Locate the cell with the specified text and output its [X, Y] center coordinate. 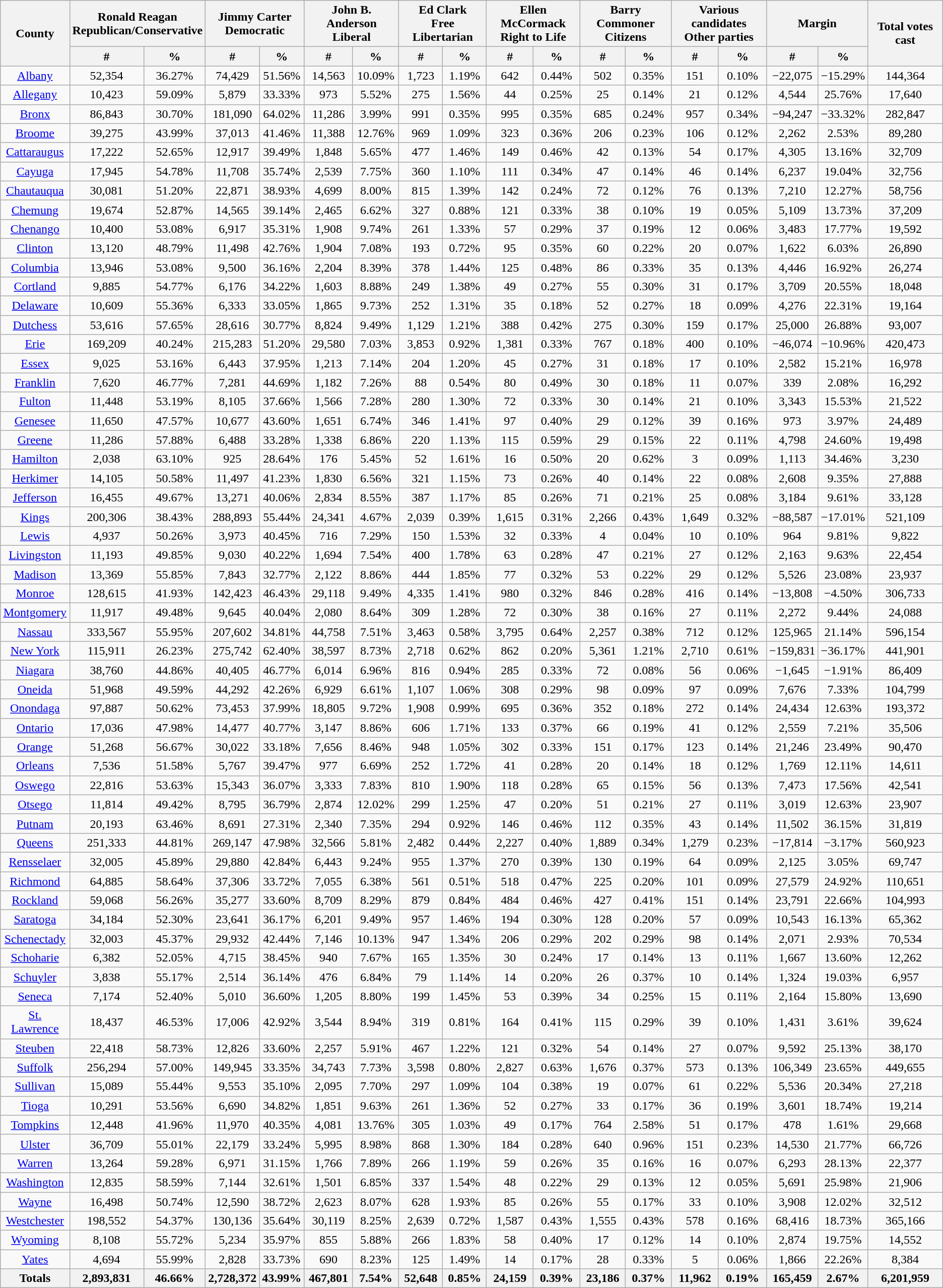
58.59% [174, 1182]
149 [510, 152]
337 [421, 1182]
2,227 [510, 843]
29,932 [233, 939]
977 [328, 766]
7,144 [233, 1182]
30,081 [107, 190]
17,640 [905, 95]
Delaware [35, 306]
1.25% [464, 804]
19,498 [905, 440]
5,526 [793, 574]
−22,075 [793, 76]
Wyoming [35, 1240]
27.31% [282, 823]
816 [421, 670]
35.74% [282, 171]
282,847 [905, 114]
478 [793, 1125]
0.63% [556, 1067]
9.44% [843, 613]
33.28% [282, 440]
690 [328, 1259]
5.91% [376, 1048]
24,159 [510, 1278]
1.14% [464, 977]
8.46% [376, 747]
16.92% [843, 268]
193,372 [905, 709]
38.72% [282, 1202]
27,888 [905, 478]
−4.50% [843, 594]
685 [602, 114]
8.98% [376, 1144]
46 [695, 171]
2,828 [233, 1259]
66,726 [905, 1144]
54.77% [174, 287]
8.29% [376, 900]
Montgomery [35, 613]
−15.29% [843, 76]
1,555 [602, 1221]
8.94% [376, 1022]
5,691 [793, 1182]
225 [602, 881]
3,463 [421, 632]
2,710 [695, 651]
18,805 [328, 709]
33.24% [282, 1144]
879 [421, 900]
22.31% [843, 306]
2.93% [843, 939]
29,668 [905, 1125]
2,039 [421, 517]
26,890 [905, 248]
2,834 [328, 497]
11,650 [107, 421]
4,699 [328, 190]
39.14% [282, 210]
86,409 [905, 670]
44.81% [174, 843]
32,756 [905, 171]
13.60% [843, 958]
2,038 [107, 459]
86,843 [107, 114]
1,649 [695, 517]
15.53% [843, 402]
36.79% [282, 804]
13,120 [107, 248]
Saratoga [35, 920]
9.35% [843, 478]
32,512 [905, 1202]
1,904 [328, 248]
123 [695, 747]
37.66% [282, 402]
7,210 [793, 190]
6,929 [328, 689]
1,723 [421, 76]
3.97% [843, 421]
63 [510, 555]
1.83% [464, 1240]
6,690 [233, 1106]
Orleans [35, 766]
339 [793, 382]
6,176 [233, 287]
955 [421, 862]
40.35% [282, 1125]
6,971 [233, 1163]
42.44% [282, 939]
63.46% [174, 823]
40.45% [282, 536]
Schuyler [35, 977]
940 [328, 958]
8.55% [376, 497]
33.73% [282, 1259]
7.51% [376, 632]
388 [510, 325]
8.00% [376, 190]
10,543 [793, 920]
44.86% [174, 670]
6.84% [376, 977]
0.99% [464, 709]
477 [421, 152]
868 [421, 1144]
Total votes cast [905, 33]
1,107 [421, 689]
17.77% [843, 229]
40.04% [282, 613]
−88,587 [793, 517]
79 [421, 977]
1,676 [602, 1067]
32,709 [905, 152]
3,343 [793, 402]
1.34% [464, 939]
280 [421, 402]
7.67% [376, 958]
21.77% [843, 1144]
12.11% [843, 766]
1.03% [464, 1125]
−3.17% [843, 843]
767 [602, 344]
Jimmy CarterDemocratic [255, 24]
1.72% [464, 766]
128,615 [107, 594]
6.03% [843, 248]
149,945 [233, 1067]
1.33% [464, 229]
2.53% [843, 133]
2,465 [328, 210]
11,814 [107, 804]
43 [695, 823]
49.59% [174, 689]
Franklin [35, 382]
40,405 [233, 670]
764 [602, 1125]
48.79% [174, 248]
3,709 [793, 287]
7.28% [376, 402]
Orange [35, 747]
56.26% [174, 900]
St. Lawrence [35, 1022]
35,506 [905, 728]
1.28% [464, 613]
22,377 [905, 1163]
89,280 [905, 133]
2,718 [421, 651]
275,742 [233, 651]
16.13% [843, 920]
199 [421, 996]
Ronald ReaganRepublican/Conservative [138, 24]
39.49% [282, 152]
Herkimer [35, 478]
8,709 [328, 900]
25.98% [843, 1182]
13 [695, 958]
6,014 [328, 670]
3.99% [376, 114]
484 [510, 900]
51,968 [107, 689]
2,262 [793, 133]
Totals [35, 1278]
3 [695, 459]
1.22% [464, 1048]
55.99% [174, 1259]
Sullivan [35, 1086]
5,536 [793, 1086]
55.85% [174, 574]
712 [695, 632]
44 [510, 95]
0.54% [464, 382]
33.33% [282, 95]
1,603 [328, 287]
23,186 [602, 1278]
35.64% [282, 1221]
34,184 [107, 920]
10,291 [107, 1106]
3,908 [793, 1202]
165 [421, 958]
60 [602, 248]
146 [510, 823]
12.76% [376, 133]
−1,645 [793, 670]
3,853 [421, 344]
10,677 [233, 421]
15,089 [107, 1086]
23.08% [843, 574]
1,651 [328, 421]
0.80% [464, 1067]
36.15% [843, 823]
8.39% [376, 268]
28,616 [233, 325]
Tompkins [35, 1125]
36 [695, 1106]
38,760 [107, 670]
207,602 [233, 632]
4,446 [793, 268]
378 [421, 268]
11,917 [107, 613]
Margin [817, 24]
Essex [35, 363]
321 [421, 478]
561 [421, 881]
27,218 [905, 1086]
20.55% [843, 287]
467,801 [328, 1278]
Otsego [35, 804]
2,582 [793, 363]
39,624 [905, 1022]
1.54% [464, 1182]
14,105 [107, 478]
18,437 [107, 1022]
13,271 [233, 497]
142 [510, 190]
13.76% [376, 1125]
3,184 [793, 497]
1,381 [510, 344]
22.26% [843, 1259]
52.30% [174, 920]
8.23% [376, 1259]
11,708 [233, 171]
3,230 [905, 459]
6,237 [793, 171]
11,448 [107, 402]
1,865 [328, 306]
53.19% [174, 402]
66 [602, 728]
15.80% [843, 996]
5,995 [328, 1144]
14,611 [905, 766]
1.10% [464, 171]
17,222 [107, 152]
9,885 [107, 287]
34.81% [282, 632]
29,880 [233, 862]
716 [328, 536]
5,109 [793, 210]
995 [510, 114]
1,279 [695, 843]
3,544 [328, 1022]
54.37% [174, 1221]
73 [510, 478]
1.17% [464, 497]
2.67% [843, 1278]
38.43% [174, 517]
Allegany [35, 95]
1.45% [464, 996]
12,448 [107, 1125]
115,911 [107, 651]
10,609 [107, 306]
251,333 [107, 843]
7.35% [376, 823]
8,824 [328, 325]
4,335 [421, 594]
0.04% [649, 536]
112 [602, 823]
2,827 [510, 1067]
42,541 [905, 785]
6.85% [376, 1182]
17.56% [843, 785]
37,209 [905, 210]
0.51% [464, 881]
Hamilton [35, 459]
0.58% [464, 632]
Suffolk [35, 1067]
200,306 [107, 517]
11,388 [328, 133]
4,798 [793, 440]
Wayne [35, 1202]
34 [602, 996]
573 [695, 1067]
76 [695, 190]
352 [602, 709]
26,274 [905, 268]
17,036 [107, 728]
1,848 [328, 152]
Schenectady [35, 939]
−46,074 [793, 344]
1.93% [464, 1202]
1.78% [464, 555]
14,477 [233, 728]
6.86% [376, 440]
11 [695, 382]
150 [421, 536]
46.43% [282, 594]
7,281 [233, 382]
22,454 [905, 555]
8.07% [376, 1202]
53.63% [174, 785]
285 [510, 670]
106 [695, 133]
48 [510, 1182]
294 [421, 823]
128 [602, 920]
35.97% [282, 1240]
6,201 [328, 920]
95 [510, 248]
30,022 [233, 747]
Madison [35, 574]
39,275 [107, 133]
36.17% [282, 920]
7,055 [328, 881]
50.58% [174, 478]
4,544 [793, 95]
Jefferson [35, 497]
33,128 [905, 497]
22,871 [233, 190]
70,534 [905, 939]
46.66% [174, 1278]
68,416 [793, 1221]
1,889 [602, 843]
18.73% [843, 1221]
Erie [35, 344]
16,292 [905, 382]
0.50% [556, 459]
Richmond [35, 881]
1,566 [328, 402]
1.71% [464, 728]
40 [602, 478]
38.93% [282, 190]
9,025 [107, 363]
36.27% [174, 76]
44,292 [233, 689]
1,324 [793, 977]
194 [510, 920]
65,362 [905, 920]
38.45% [282, 958]
333,567 [107, 632]
58.73% [174, 1048]
13,369 [107, 574]
15,343 [233, 785]
1,129 [421, 325]
1.38% [464, 287]
33.35% [282, 1067]
24,341 [328, 517]
24,088 [905, 613]
2,623 [328, 1202]
65 [602, 785]
50.26% [174, 536]
Ellen McCormackRight to Life [533, 24]
Ontario [35, 728]
476 [328, 977]
15.21% [843, 363]
36.14% [282, 977]
36,709 [107, 1144]
24.92% [843, 881]
21.14% [843, 632]
502 [602, 76]
41.93% [174, 594]
Fulton [35, 402]
22,418 [107, 1048]
8.64% [376, 613]
37.99% [282, 709]
8.80% [376, 996]
5,879 [233, 95]
130,136 [233, 1221]
45.89% [174, 862]
1,182 [328, 382]
88 [421, 382]
−10.96% [843, 344]
4,937 [107, 536]
6.62% [376, 210]
Warren [35, 1163]
Livingston [35, 555]
2,272 [793, 613]
50.74% [174, 1202]
11,497 [233, 478]
6,382 [107, 958]
0.61% [743, 651]
5.65% [376, 152]
302 [510, 747]
1.90% [464, 785]
−33.32% [843, 114]
5.45% [376, 459]
32.61% [282, 1182]
1,205 [328, 996]
7.83% [376, 785]
1.49% [464, 1259]
28 [602, 1259]
2,514 [233, 977]
45.37% [174, 939]
Greene [35, 440]
Cayuga [35, 171]
220 [421, 440]
Cattaraugus [35, 152]
270 [510, 862]
−17.01% [843, 517]
169,209 [107, 344]
56.67% [174, 747]
5.52% [376, 95]
14,563 [328, 76]
9.72% [376, 709]
0.31% [556, 517]
308 [510, 689]
7,620 [107, 382]
969 [421, 133]
2,122 [328, 574]
42.92% [282, 1022]
33.18% [282, 747]
7.03% [376, 344]
9,592 [793, 1048]
184 [510, 1144]
2,639 [421, 1221]
387 [421, 497]
6.38% [376, 881]
24.60% [843, 440]
12,262 [905, 958]
63.10% [174, 459]
Oneida [35, 689]
13,264 [107, 1163]
2,095 [328, 1086]
59.09% [174, 95]
7.14% [376, 363]
1,769 [793, 766]
8.73% [376, 651]
59.28% [174, 1163]
55.72% [174, 1240]
256,294 [107, 1067]
144,364 [905, 76]
Clinton [35, 248]
45 [510, 363]
37.95% [282, 363]
23,907 [905, 804]
35.10% [282, 1086]
215,283 [233, 344]
2,164 [793, 996]
104,993 [905, 900]
560,923 [905, 843]
4,081 [328, 1125]
306,733 [905, 594]
2,266 [602, 517]
1,113 [793, 459]
Westchester [35, 1221]
36.60% [282, 996]
118 [510, 785]
12,835 [107, 1182]
1.85% [464, 574]
269,147 [233, 843]
3.05% [843, 862]
Oswego [35, 785]
Ulster [35, 1144]
41.23% [282, 478]
991 [421, 114]
40.77% [282, 728]
10,400 [107, 229]
59 [510, 1163]
30.77% [282, 325]
32,005 [107, 862]
58 [510, 1240]
133 [510, 728]
8.88% [376, 287]
7.26% [376, 382]
4,715 [233, 958]
7,473 [793, 785]
53,616 [107, 325]
6,917 [233, 229]
299 [421, 804]
23,641 [233, 920]
8,108 [107, 1240]
3,601 [793, 1106]
Niagara [35, 670]
51,268 [107, 747]
10.09% [376, 76]
23,937 [905, 574]
21,906 [905, 1182]
22.66% [843, 900]
90,470 [905, 747]
22,179 [233, 1144]
204 [421, 363]
73,453 [233, 709]
6.74% [376, 421]
1.53% [464, 536]
Washington [35, 1182]
29,118 [328, 594]
1,622 [793, 248]
30,119 [328, 1221]
3,795 [510, 632]
−159,831 [793, 651]
1.06% [464, 689]
27,579 [793, 881]
13,690 [905, 996]
55.95% [174, 632]
93,007 [905, 325]
Monroe [35, 594]
31.15% [282, 1163]
54.78% [174, 171]
6.96% [376, 670]
1,501 [328, 1182]
80 [510, 382]
0.42% [556, 325]
288,893 [233, 517]
7.21% [843, 728]
3,483 [793, 229]
8,795 [233, 804]
Ed ClarkFree Libertarian [443, 24]
−13,808 [793, 594]
101 [695, 881]
38,170 [905, 1048]
Lewis [35, 536]
12,917 [233, 152]
34,743 [328, 1067]
47.57% [174, 421]
9,553 [233, 1086]
49.85% [174, 555]
420,473 [905, 344]
42.76% [282, 248]
11,498 [233, 248]
6,957 [905, 977]
297 [421, 1086]
John B. AndersonLiberal [352, 24]
7,174 [107, 996]
7,656 [328, 747]
41.96% [174, 1125]
Nassau [35, 632]
53.56% [174, 1106]
142,423 [233, 594]
964 [793, 536]
6.69% [376, 766]
15 [695, 996]
0.81% [464, 1022]
1,830 [328, 478]
Putnam [35, 823]
44.69% [282, 382]
13.73% [843, 210]
26.88% [843, 325]
Albany [35, 76]
165,459 [793, 1278]
Rensselaer [35, 862]
26 [602, 977]
11,970 [233, 1125]
−94,247 [793, 114]
61 [695, 1086]
12,590 [233, 1202]
2,728,372 [233, 1278]
7,676 [793, 689]
46.53% [174, 1022]
24,434 [793, 709]
38,597 [328, 651]
34.82% [282, 1106]
26.23% [174, 651]
9.61% [843, 497]
10.13% [376, 939]
8,105 [233, 402]
249 [421, 287]
0.64% [556, 632]
Broome [35, 133]
1.05% [464, 747]
1.13% [464, 440]
11,502 [793, 823]
Tioga [35, 1106]
947 [421, 939]
−36.17% [843, 651]
2,608 [793, 478]
40.24% [174, 344]
58,756 [905, 190]
16,978 [905, 363]
948 [421, 747]
Barry CommonerCitizens [626, 24]
−1.91% [843, 670]
1.20% [464, 363]
5,767 [233, 766]
9.24% [376, 862]
30.70% [174, 114]
9.73% [376, 306]
32,003 [107, 939]
4,305 [793, 152]
25,000 [793, 325]
25.76% [843, 95]
Schoharie [35, 958]
444 [421, 574]
176 [328, 459]
1,851 [328, 1106]
64,885 [107, 881]
2,163 [793, 555]
7,843 [233, 574]
31,819 [905, 823]
49.48% [174, 613]
518 [510, 881]
164 [510, 1022]
34.22% [282, 287]
2,340 [328, 823]
0.88% [464, 210]
695 [510, 709]
9,030 [233, 555]
202 [602, 939]
19,674 [107, 210]
Queens [35, 843]
1,766 [328, 1163]
24,489 [905, 421]
16,455 [107, 497]
111 [510, 171]
4 [602, 536]
640 [602, 1144]
42 [602, 152]
846 [602, 594]
1.56% [464, 95]
0.94% [464, 670]
7.29% [376, 536]
Chautauqua [35, 190]
1,431 [793, 1022]
52,648 [421, 1278]
36.07% [282, 785]
49.67% [174, 497]
0.48% [556, 268]
6.56% [376, 478]
7.89% [376, 1163]
51.58% [174, 766]
43.60% [282, 421]
0.59% [556, 440]
2.08% [843, 382]
19,164 [905, 306]
40.06% [282, 497]
37,013 [233, 133]
9,645 [233, 613]
57.65% [174, 325]
40.22% [282, 555]
2.58% [649, 1125]
125,965 [793, 632]
416 [695, 594]
21,246 [793, 747]
Chenango [35, 229]
9.74% [376, 229]
14,530 [793, 1144]
20.34% [843, 1086]
37,306 [233, 881]
1,338 [328, 440]
22,816 [107, 785]
9,500 [233, 268]
360 [421, 171]
57.00% [174, 1067]
159 [695, 325]
323 [510, 133]
606 [421, 728]
1.15% [464, 478]
77 [510, 574]
62.40% [282, 651]
130 [602, 862]
Various candidatesOther parties [719, 24]
16,498 [107, 1202]
36.16% [282, 268]
17,006 [233, 1022]
1,587 [510, 1221]
23,791 [793, 900]
71 [602, 497]
8.25% [376, 1221]
5,361 [602, 651]
319 [421, 1022]
33.05% [282, 306]
19.75% [843, 1240]
52,354 [107, 76]
1,615 [510, 517]
0.84% [464, 900]
346 [421, 421]
1,213 [328, 363]
6,488 [233, 440]
Cortland [35, 287]
104 [510, 1086]
3,333 [328, 785]
18.74% [843, 1106]
33.72% [282, 881]
37 [602, 229]
7,146 [328, 939]
7.08% [376, 248]
64 [695, 862]
32 [510, 536]
7,536 [107, 766]
578 [695, 1221]
3.61% [843, 1022]
2,893,831 [107, 1278]
3,973 [233, 536]
4.67% [376, 517]
Yates [35, 1259]
3,019 [793, 804]
1.37% [464, 862]
110,651 [905, 881]
23.65% [843, 1067]
20,193 [107, 823]
104,799 [905, 689]
53.16% [174, 363]
4,694 [107, 1259]
1.44% [464, 268]
Kings [35, 517]
58.64% [174, 881]
5.88% [376, 1240]
1.35% [464, 958]
980 [510, 594]
181,090 [233, 114]
11,962 [695, 1278]
19.03% [843, 977]
74,429 [233, 76]
5 [695, 1259]
862 [510, 651]
596,154 [905, 632]
Columbia [35, 268]
305 [421, 1125]
42.84% [282, 862]
New York [35, 651]
1.31% [464, 306]
55.17% [174, 977]
0.49% [556, 382]
13.16% [843, 152]
Steuben [35, 1048]
Onondaga [35, 709]
52.87% [174, 210]
6,333 [233, 306]
9.81% [843, 536]
51.56% [282, 76]
0.85% [464, 1278]
59,068 [107, 900]
6.61% [376, 689]
39.47% [282, 766]
Chemung [35, 210]
0.47% [556, 881]
0.96% [649, 1144]
52.40% [174, 996]
29,580 [328, 344]
34.46% [843, 459]
42.26% [282, 689]
69,747 [905, 862]
521,109 [905, 517]
41.46% [282, 133]
−17,814 [793, 843]
Dutchess [35, 325]
12.27% [843, 190]
309 [421, 613]
97,887 [107, 709]
32.77% [282, 574]
272 [695, 709]
193 [421, 248]
467 [421, 1048]
19.04% [843, 171]
7.75% [376, 171]
1.39% [464, 190]
327 [421, 210]
11,193 [107, 555]
628 [421, 1202]
642 [510, 76]
1,866 [793, 1259]
3,838 [107, 977]
9,822 [905, 536]
4,276 [793, 306]
855 [328, 1240]
25.13% [843, 1048]
55.01% [174, 1144]
8,691 [233, 823]
Rockland [35, 900]
2,204 [328, 268]
35,277 [233, 900]
6,201,959 [905, 1278]
2,071 [793, 939]
3,147 [328, 728]
365,166 [905, 1221]
7.33% [843, 689]
7.73% [376, 1067]
815 [421, 190]
2,080 [328, 613]
8,384 [905, 1259]
198,552 [107, 1221]
Seneca [35, 996]
14,552 [905, 1240]
28.13% [843, 1163]
925 [233, 459]
28.64% [282, 459]
23.49% [843, 747]
5,234 [233, 1240]
106,349 [793, 1067]
18,048 [905, 287]
441,901 [905, 651]
14,565 [233, 210]
1,694 [328, 555]
2,482 [421, 843]
52.65% [174, 152]
44,758 [328, 632]
427 [602, 900]
57.88% [174, 440]
12,826 [233, 1048]
2,125 [793, 862]
86 [602, 268]
55.36% [174, 306]
64.02% [282, 114]
13,946 [107, 268]
6,293 [793, 1163]
810 [421, 785]
19,214 [905, 1106]
17,945 [107, 171]
1.36% [464, 1106]
449,655 [905, 1067]
2,539 [328, 171]
21,522 [905, 402]
Genesee [35, 421]
3,598 [421, 1067]
50.62% [174, 709]
35.31% [282, 229]
County [35, 33]
5,010 [233, 996]
52.05% [174, 958]
Bronx [35, 114]
10,423 [107, 95]
49.42% [174, 804]
32,566 [328, 843]
1,667 [793, 958]
7.70% [376, 1086]
2,559 [793, 728]
5.81% [376, 843]
19,592 [905, 229]
